Pinpoint the cell where the given text exists, returning its (X, Y) midpoint coordinate. 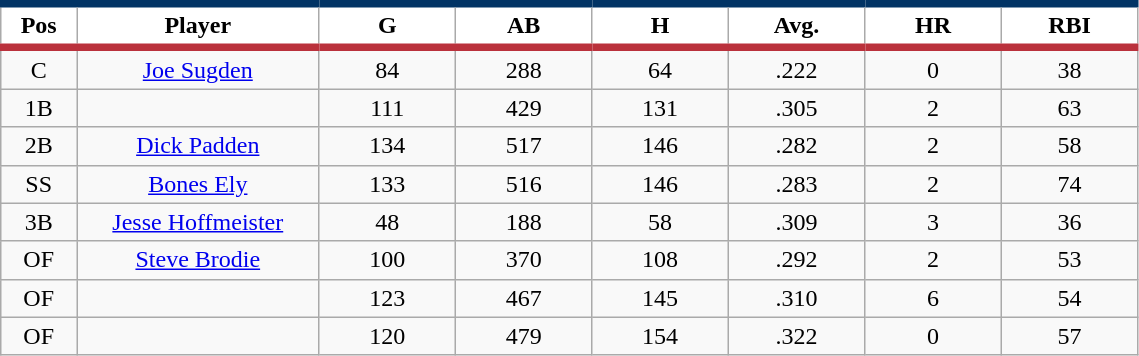
57 (1070, 336)
145 (660, 298)
3 (933, 222)
63 (1070, 108)
.305 (796, 108)
1B (39, 108)
36 (1070, 222)
38 (1070, 68)
111 (387, 108)
.222 (796, 68)
SS (39, 184)
133 (387, 184)
.309 (796, 222)
84 (387, 68)
Steve Brodie (198, 260)
123 (387, 298)
Pos (39, 26)
Dick Padden (198, 146)
HR (933, 26)
.322 (796, 336)
C (39, 68)
120 (387, 336)
G (387, 26)
108 (660, 260)
188 (523, 222)
Joe Sugden (198, 68)
64 (660, 68)
54 (1070, 298)
53 (1070, 260)
48 (387, 222)
.292 (796, 260)
Bones Ely (198, 184)
429 (523, 108)
516 (523, 184)
288 (523, 68)
3B (39, 222)
.283 (796, 184)
131 (660, 108)
AB (523, 26)
134 (387, 146)
Player (198, 26)
467 (523, 298)
Jesse Hoffmeister (198, 222)
517 (523, 146)
H (660, 26)
154 (660, 336)
74 (1070, 184)
479 (523, 336)
RBI (1070, 26)
100 (387, 260)
Avg. (796, 26)
.282 (796, 146)
.310 (796, 298)
2B (39, 146)
6 (933, 298)
370 (523, 260)
